Pinpoint the cell where the given text exists, returning its (x, y) midpoint coordinate. 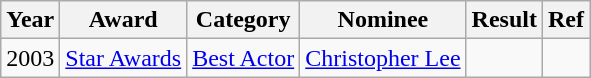
Christopher Lee (383, 58)
Best Actor (244, 58)
Category (244, 20)
Award (124, 20)
Star Awards (124, 58)
Ref (566, 20)
2003 (30, 58)
Result (504, 20)
Year (30, 20)
Nominee (383, 20)
